Locate the cell with the specified text and output its [x, y] center coordinate. 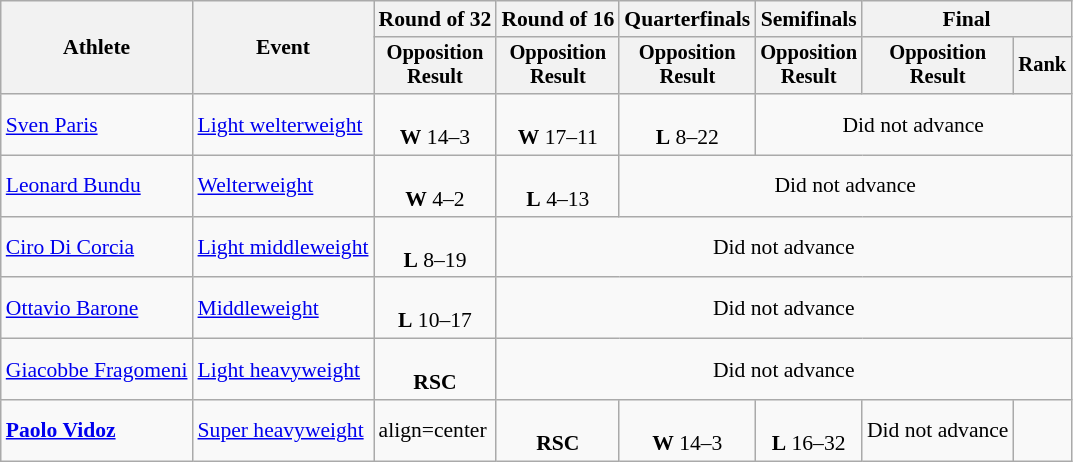
Middleweight [284, 308]
align=center [436, 430]
Paolo Vidoz [97, 430]
L 4–13 [558, 186]
L 10–17 [436, 308]
Athlete [97, 48]
L 8–22 [687, 124]
Welterweight [284, 186]
Light middleweight [284, 248]
Event [284, 48]
L 16–32 [808, 430]
Final [966, 19]
Leonard Bundu [97, 186]
Semifinals [808, 19]
L 8–19 [436, 248]
Round of 16 [558, 19]
Ciro Di Corcia [97, 248]
Super heavyweight [284, 430]
Quarterfinals [687, 19]
Round of 32 [436, 19]
Rank [1043, 66]
Sven Paris [97, 124]
W 17–11 [558, 124]
Giacobbe Fragomeni [97, 370]
W 4–2 [436, 186]
Ottavio Barone [97, 308]
Light heavyweight [284, 370]
Light welterweight [284, 124]
